Output the [x, y] coordinate of the center of the cell containing the given text.  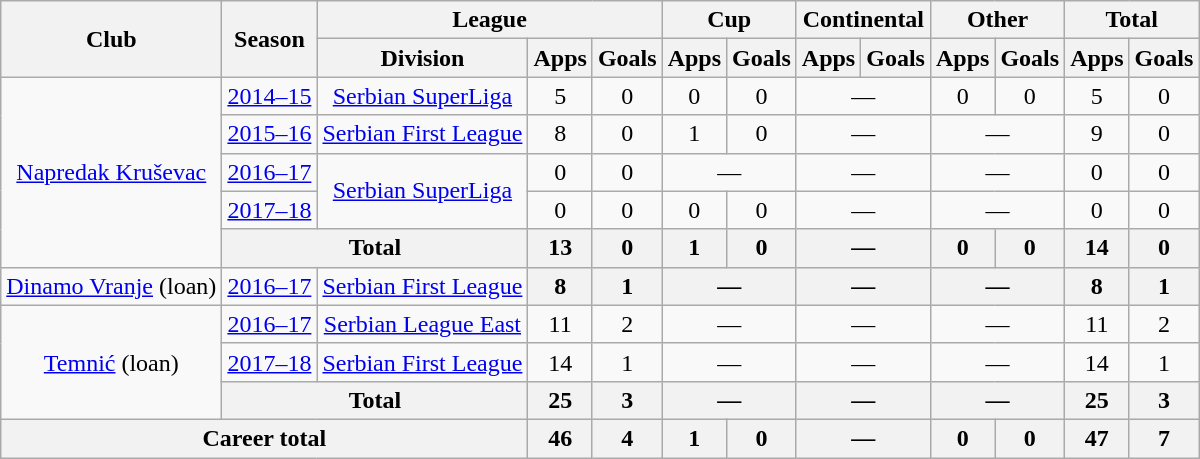
Serbian League East [422, 324]
7 [1164, 438]
Club [112, 39]
46 [560, 438]
Continental [863, 20]
Other [997, 20]
4 [627, 438]
Season [270, 39]
2015–16 [270, 134]
League [490, 20]
Career total [264, 438]
Cup [729, 20]
Dinamo Vranje (loan) [112, 286]
9 [1097, 134]
Temnić (loan) [112, 362]
Division [422, 58]
13 [560, 248]
2014–15 [270, 96]
47 [1097, 438]
Napredak Kruševac [112, 172]
